Find where the given text appears and provide that cell's center as [x, y] coordinate. 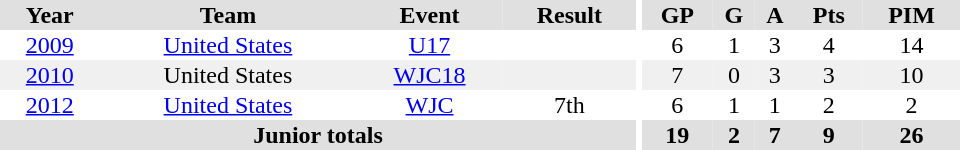
14 [912, 45]
2009 [50, 45]
9 [829, 135]
Year [50, 15]
PIM [912, 15]
Pts [829, 15]
7th [570, 105]
19 [678, 135]
WJC18 [429, 75]
WJC [429, 105]
26 [912, 135]
4 [829, 45]
Junior totals [318, 135]
A [775, 15]
10 [912, 75]
GP [678, 15]
U17 [429, 45]
2010 [50, 75]
Result [570, 15]
Event [429, 15]
2012 [50, 105]
Team [228, 15]
0 [734, 75]
G [734, 15]
